From the cell containing the given text, extract its center point as [X, Y] coordinate. 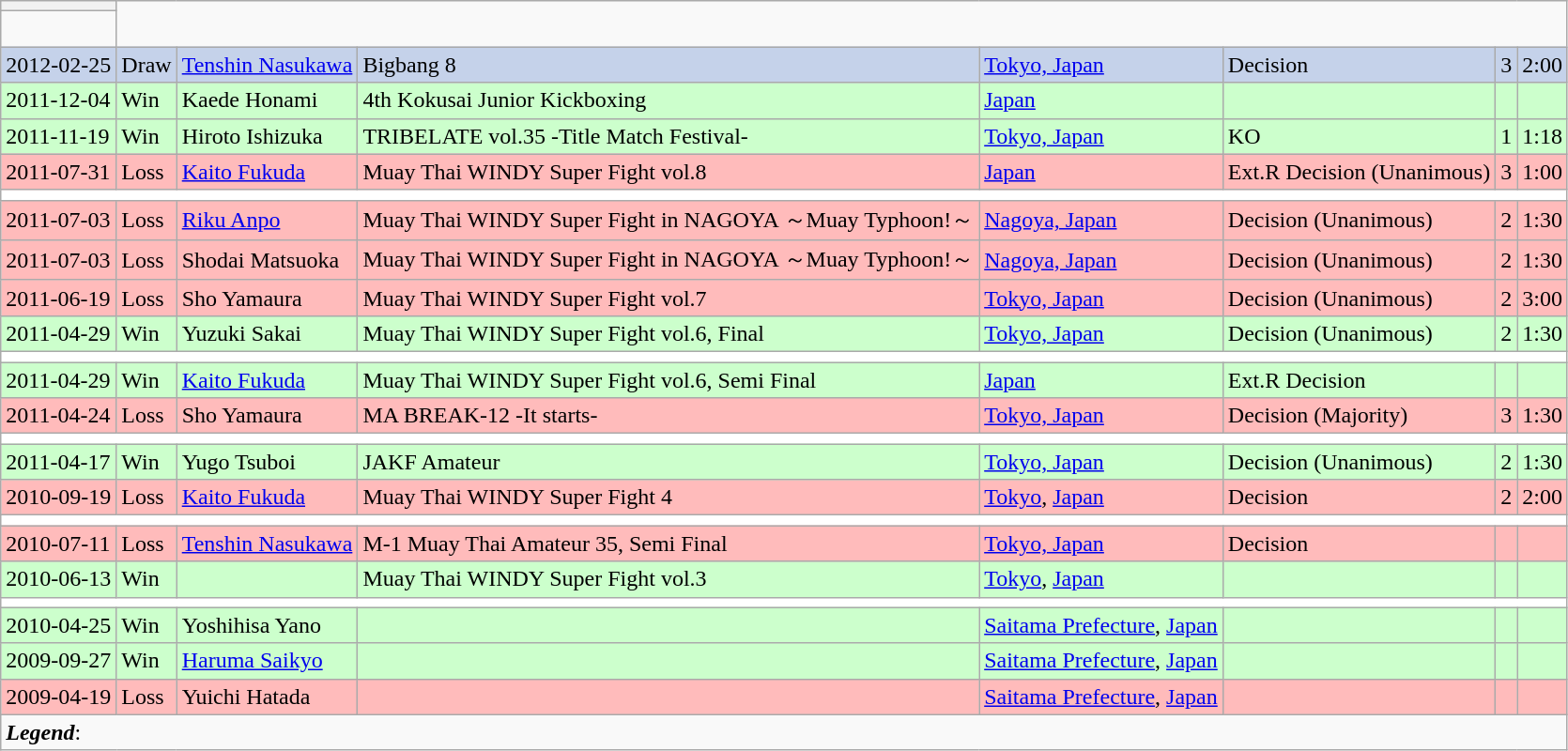
KO [1359, 136]
2009-09-27 [58, 661]
1:18 [1543, 136]
Yoshihisa Yano [267, 625]
2011-11-19 [58, 136]
Haruma Saikyo [267, 661]
Legend: [785, 732]
2011-04-17 [58, 462]
2011-07-31 [58, 172]
Ext.R Decision (Unanimous) [1359, 172]
Muay Thai WINDY Super Fight vol.8 [669, 172]
Muay Thai WINDY Super Fight vol.3 [669, 579]
Shodai Matsuoka [267, 261]
2010-09-19 [58, 498]
2010-04-25 [58, 625]
Bigbang 8 [669, 65]
2011-04-24 [58, 416]
2010-06-13 [58, 579]
3:00 [1543, 298]
M-1 Muay Thai Amateur 35, Semi Final [669, 544]
Ext.R Decision [1359, 380]
Kaede Honami [267, 100]
Decision (Majority) [1359, 416]
Hiroto Ishizuka [267, 136]
2011-06-19 [58, 298]
4th Kokusai Junior Kickboxing [669, 100]
Yuzuki Sakai [267, 333]
Yuichi Hatada [267, 697]
Draw [146, 65]
Yugo Tsuboi [267, 462]
Riku Anpo [267, 220]
Muay Thai WINDY Super Fight vol.6, Final [669, 333]
2011-12-04 [58, 100]
Muay Thai WINDY Super Fight 4 [669, 498]
Muay Thai WINDY Super Fight vol.7 [669, 298]
1:00 [1543, 172]
1 [1506, 136]
2010-07-11 [58, 544]
2012-02-25 [58, 65]
2009-04-19 [58, 697]
Muay Thai WINDY Super Fight vol.6, Semi Final [669, 380]
MA BREAK-12 -It starts- [669, 416]
TRIBELATE vol.35 -Title Match Festival- [669, 136]
JAKF Amateur [669, 462]
